Output the [x, y] coordinate of the center of the cell containing the given text.  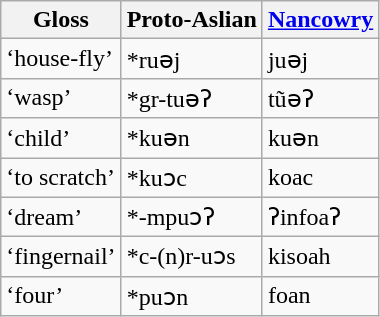
Proto-Aslian [192, 20]
*kuən [192, 138]
Gloss [61, 20]
*gr-tuəʔ [192, 98]
tũəʔ [320, 98]
‘house-fly’ [61, 59]
‘to scratch’ [61, 178]
kisoah [320, 257]
*c-(n)r-uɔs [192, 257]
‘dream’ [61, 217]
foan [320, 296]
*puɔn [192, 296]
Nancowry [320, 20]
juəj [320, 59]
‘wasp’ [61, 98]
*ruəj [192, 59]
‘fingernail’ [61, 257]
‘four’ [61, 296]
*-mpuɔʔ [192, 217]
ʔinfoaʔ [320, 217]
*kuɔc [192, 178]
kuən [320, 138]
koac [320, 178]
‘child’ [61, 138]
